From the cell containing the given text, extract its center point as [x, y] coordinate. 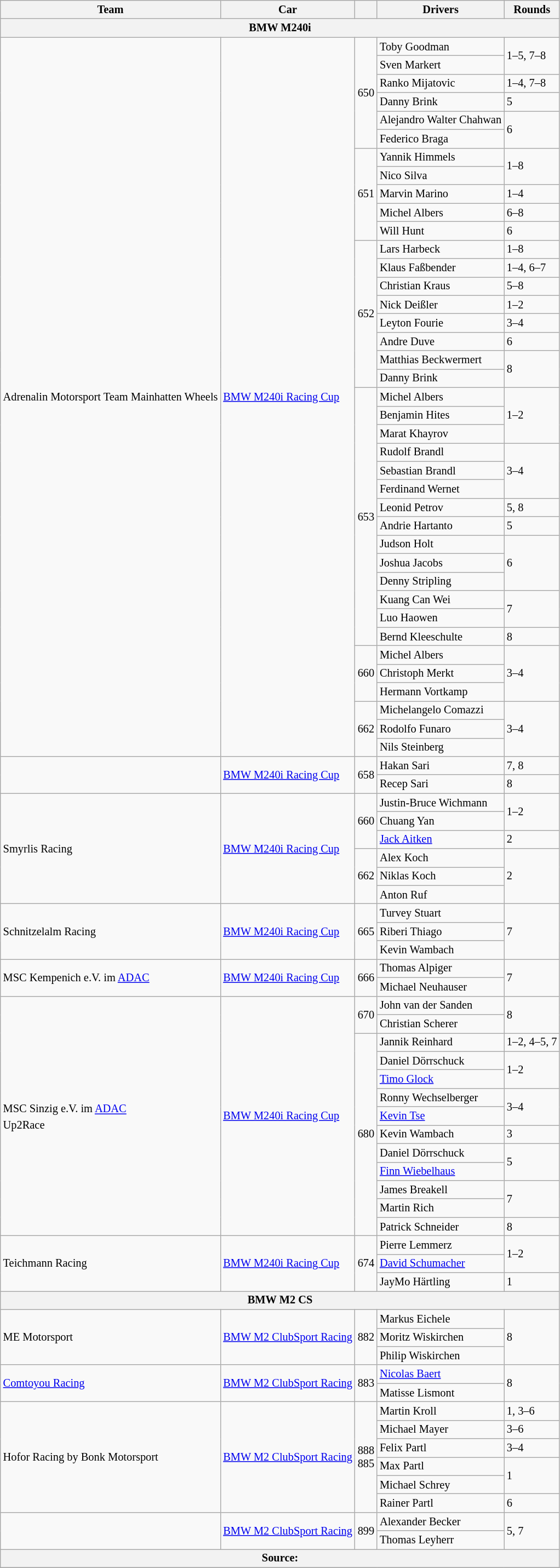
Leyton Fourie [441, 323]
Michelangelo Comazzi [441, 710]
Hofor Racing by Bonk Motorsport [111, 1457]
BMW M2 CS [281, 1300]
David Schumacher [441, 1263]
1–4, 6–7 [532, 268]
666 [366, 977]
Max Partl [441, 1466]
Joshua Jacobs [441, 563]
Markus Eichele [441, 1319]
883 [366, 1383]
Andrie Hartanto [441, 526]
Christoph Merkt [441, 673]
Denny Stripling [441, 581]
Yannik Himmels [441, 157]
Recep Sari [441, 784]
Teichmann Racing [111, 1263]
Ranko Mijatovic [441, 83]
Alexander Becker [441, 1521]
Justin-Bruce Wichmann [441, 803]
Anton Ruf [441, 895]
Thomas Alpiger [441, 968]
Michael Mayer [441, 1429]
882 [366, 1337]
Marvin Marino [441, 194]
Luo Haowen [441, 618]
Kuang Can Wei [441, 599]
John van der Sanden [441, 1005]
Nils Steinberg [441, 747]
899 [366, 1531]
Toby Goodman [441, 47]
1–2, 4–5, 7 [532, 1042]
6–8 [532, 213]
Drivers [441, 9]
888885 [366, 1457]
Ronny Wechselberger [441, 1097]
JayMo Härtling [441, 1282]
Leonid Petrov [441, 507]
James Breakell [441, 1189]
5, 7 [532, 1531]
Car [287, 9]
Will Hunt [441, 231]
Jannik Reinhard [441, 1042]
Klaus Faßbender [441, 268]
Jack Aitken [441, 839]
Philip Wiskirchen [441, 1355]
Nick Deißler [441, 305]
1–4 [532, 194]
3–6 [532, 1429]
680 [366, 1134]
3 [532, 1134]
Source: [281, 1558]
ME Motorsport [111, 1337]
Sven Markert [441, 65]
670 [366, 1015]
Adrenalin Motorsport Team Mainhatten Wheels [111, 397]
5, 8 [532, 507]
Felix Partl [441, 1448]
Thomas Leyherr [441, 1540]
Turvey Stuart [441, 913]
Martin Rich [441, 1208]
5–8 [532, 286]
Matisse Lismont [441, 1393]
650 [366, 93]
Martin Kroll [441, 1411]
Michael Neuhauser [441, 987]
Hakan Sari [441, 765]
Andre Duve [441, 341]
Riberi Thiago [441, 931]
674 [366, 1263]
Rudolf Brandl [441, 452]
Lars Harbeck [441, 249]
Matthias Beckwermert [441, 360]
BMW M240i [281, 28]
653 [366, 516]
Rainer Partl [441, 1503]
Bernd Kleeschulte [441, 637]
Alejandro Walter Chahwan [441, 120]
Christian Kraus [441, 286]
Pierre Lemmerz [441, 1245]
Kevin Tse [441, 1116]
Nicolas Baert [441, 1374]
Marat Khayrov [441, 433]
MSC Kempenich e.V. im ADAC [111, 977]
Timo Glock [441, 1079]
1–4, 7–8 [532, 83]
Hermann Vortkamp [441, 692]
Sebastian Brandl [441, 471]
Moritz Wiskirchen [441, 1337]
Schnitzelalm Racing [111, 931]
Patrick Schneider [441, 1227]
1–5, 7–8 [532, 56]
Niklas Koch [441, 876]
658 [366, 775]
Team [111, 9]
Rounds [532, 9]
1, 3–6 [532, 1411]
Federico Braga [441, 139]
Michael Schrey [441, 1485]
7, 8 [532, 765]
651 [366, 194]
Smyrlis Racing [111, 849]
Chuang Yan [441, 821]
Alex Koch [441, 858]
Christian Scherer [441, 1023]
665 [366, 931]
Finn Wiebelhaus [441, 1171]
Judson Holt [441, 544]
Nico Silva [441, 175]
Ferdinand Wernet [441, 489]
Comtoyou Racing [111, 1383]
Benjamin Hites [441, 415]
652 [366, 313]
Rodolfo Funaro [441, 729]
MSC Sinzig e.V. im ADAC Up2Race [111, 1116]
